Determine the [X, Y] coordinate at the center of the cell enclosing the given text.  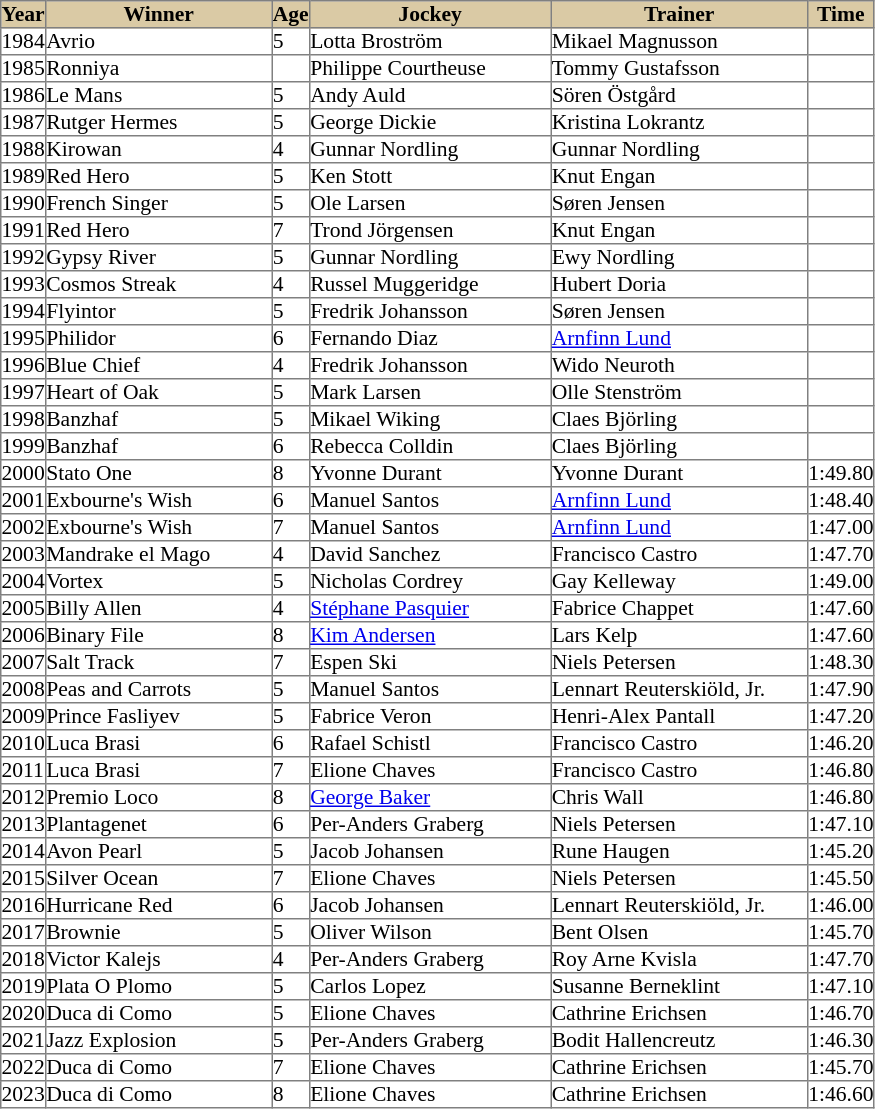
French Singer [158, 204]
Rutger Hermes [158, 122]
Trainer [679, 14]
1:47.20 [840, 716]
1994 [24, 312]
Bodit Hallencreutz [679, 1040]
1999 [24, 446]
1998 [24, 420]
2019 [24, 986]
Victor Kalejs [158, 960]
Roy Arne Kvisla [679, 960]
2012 [24, 798]
Lars Kelp [679, 636]
David Sanchez [430, 554]
2010 [24, 744]
2021 [24, 1040]
Mikael Magnusson [679, 42]
1989 [24, 176]
Blue Chief [158, 366]
2018 [24, 960]
2017 [24, 932]
Hubert Doria [679, 284]
Brownie [158, 932]
Fernando Diaz [430, 338]
2016 [24, 906]
Hurricane Red [158, 906]
Avon Pearl [158, 852]
Bent Olsen [679, 932]
Ewy Nordling [679, 258]
1:46.00 [840, 906]
Fabrice Chappet [679, 608]
Oliver Wilson [430, 932]
1993 [24, 284]
2022 [24, 1068]
1:49.00 [840, 582]
2009 [24, 716]
Stato One [158, 474]
Chris Wall [679, 798]
1987 [24, 122]
1992 [24, 258]
1988 [24, 150]
Mark Larsen [430, 392]
Year [24, 14]
Kim Andersen [430, 636]
Rune Haugen [679, 852]
1:46.70 [840, 1014]
Age [290, 14]
Gay Kelleway [679, 582]
1:45.50 [840, 878]
1984 [24, 42]
2013 [24, 824]
Rebecca Colldin [430, 446]
1996 [24, 366]
Time [840, 14]
Ronniya [158, 68]
George Dickie [430, 122]
Cosmos Streak [158, 284]
2002 [24, 528]
Jockey [430, 14]
Tommy Gustafsson [679, 68]
Billy Allen [158, 608]
Flyintor [158, 312]
2000 [24, 474]
Ken Stott [430, 176]
1:45.20 [840, 852]
1:47.00 [840, 528]
1:47.90 [840, 690]
2023 [24, 1094]
2006 [24, 636]
Mandrake el Mago [158, 554]
Prince Fasliyev [158, 716]
2014 [24, 852]
Le Mans [158, 96]
Plantagenet [158, 824]
1997 [24, 392]
George Baker [430, 798]
Henri-Alex Pantall [679, 716]
Silver Ocean [158, 878]
Philidor [158, 338]
Rafael Schistl [430, 744]
Andy Auld [430, 96]
Jazz Explosion [158, 1040]
Wido Neuroth [679, 366]
Ole Larsen [430, 204]
Russel Muggeridge [430, 284]
Kirowan [158, 150]
Salt Track [158, 662]
Plata O Plomo [158, 986]
2003 [24, 554]
1990 [24, 204]
Gypsy River [158, 258]
2015 [24, 878]
2004 [24, 582]
Premio Loco [158, 798]
1:48.40 [840, 500]
1995 [24, 338]
Carlos Lopez [430, 986]
2007 [24, 662]
Philippe Courtheuse [430, 68]
1:49.80 [840, 474]
2020 [24, 1014]
Fabrice Veron [430, 716]
Lotta Broström [430, 42]
Mikael Wiking [430, 420]
Sören Östgård [679, 96]
1991 [24, 230]
Espen Ski [430, 662]
2011 [24, 770]
2005 [24, 608]
Avrio [158, 42]
1986 [24, 96]
Trond Jörgensen [430, 230]
1:46.30 [840, 1040]
Peas and Carrots [158, 690]
2001 [24, 500]
Heart of Oak [158, 392]
Olle Stenström [679, 392]
1985 [24, 68]
Vortex [158, 582]
2008 [24, 690]
Winner [158, 14]
1:46.20 [840, 744]
1:46.60 [840, 1094]
Susanne Berneklint [679, 986]
Binary File [158, 636]
1:48.30 [840, 662]
Kristina Lokrantz [679, 122]
Stéphane Pasquier [430, 608]
Nicholas Cordrey [430, 582]
